Determine the [x, y] coordinate at the center of the cell enclosing the given text.  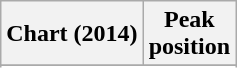
Chart (2014) [72, 34]
Peakposition [189, 34]
